Extract the [x, y] coordinate from the center of the cell holding the provided text.  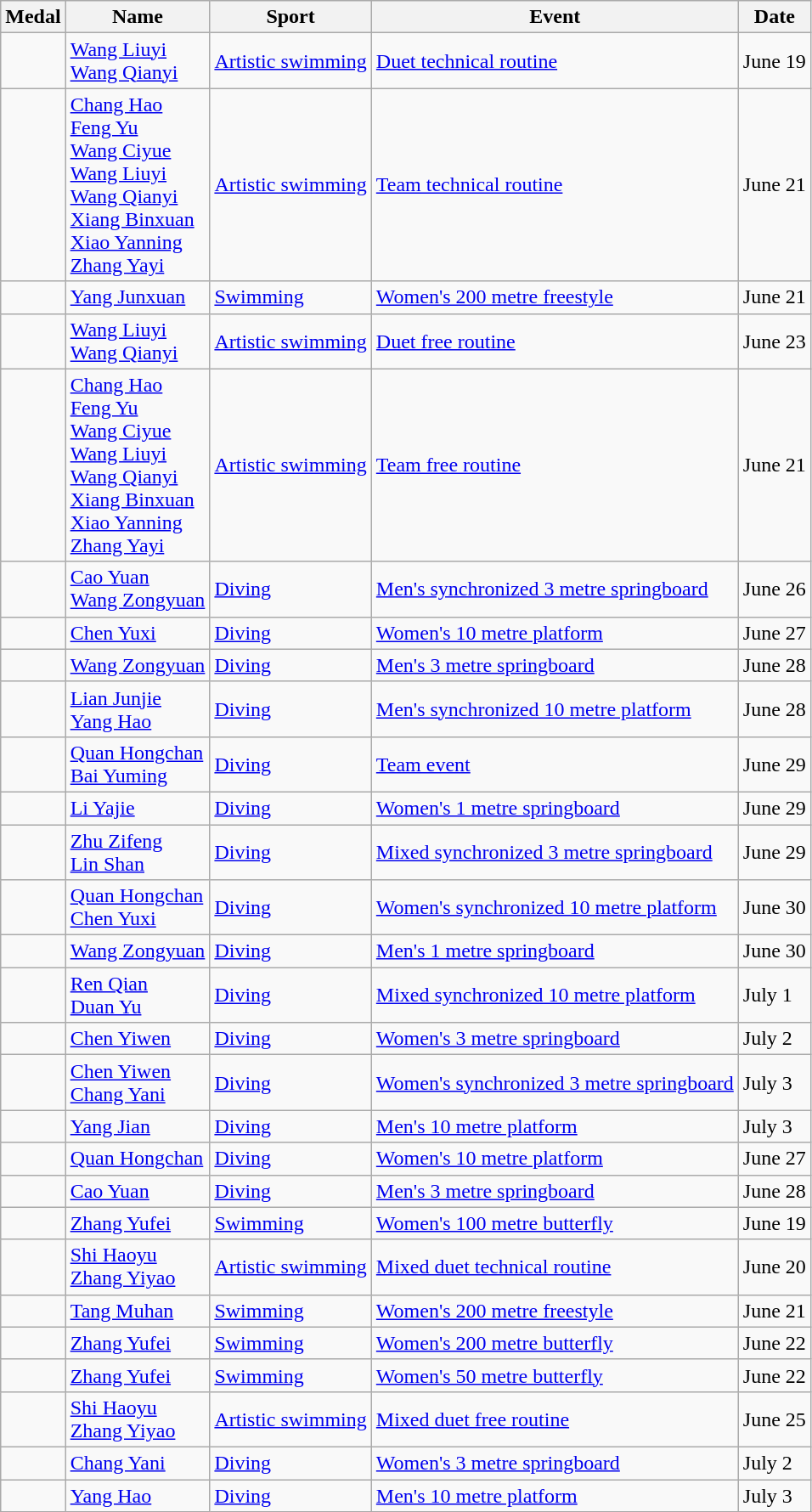
Yang Hao [138, 1496]
Duet free routine [555, 341]
Mixed duet free routine [555, 1419]
Chang Yani [138, 1463]
Quan Hongchan [138, 1159]
Name [138, 17]
Women's synchronized 3 metre springboard [555, 1082]
June 23 [775, 341]
Mixed duet technical routine [555, 1267]
Quan HongchanBai Yuming [138, 764]
Women's 100 metre butterfly [555, 1223]
Team technical routine [555, 185]
Men's synchronized 10 metre platform [555, 708]
Team event [555, 764]
Mixed synchronized 10 metre platform [555, 996]
June 26 [775, 590]
Duet technical routine [555, 61]
Event [555, 17]
Men's 1 metre springboard [555, 951]
June 25 [775, 1419]
Sport [290, 17]
Chen YiwenChang Yani [138, 1082]
Mixed synchronized 3 metre springboard [555, 851]
Zhu ZifengLin Shan [138, 851]
Cao Yuan [138, 1191]
Tang Muhan [138, 1311]
Chen Yuxi [138, 633]
Medal [33, 17]
Lian JunjieYang Hao [138, 708]
June 20 [775, 1267]
Yang Junxuan [138, 297]
Ren QianDuan Yu [138, 996]
Team free routine [555, 465]
Chen Yiwen [138, 1039]
Women's 50 metre butterfly [555, 1375]
Cao YuanWang Zongyuan [138, 590]
Women's synchronized 10 metre platform [555, 907]
Men's synchronized 3 metre springboard [555, 590]
Li Yajie [138, 808]
Women's 1 metre springboard [555, 808]
Yang Jian [138, 1126]
Quan HongchanChen Yuxi [138, 907]
Women's 200 metre butterfly [555, 1343]
Date [775, 17]
July 1 [775, 996]
